Output the [X, Y] coordinate of the center of the cell containing the given text.  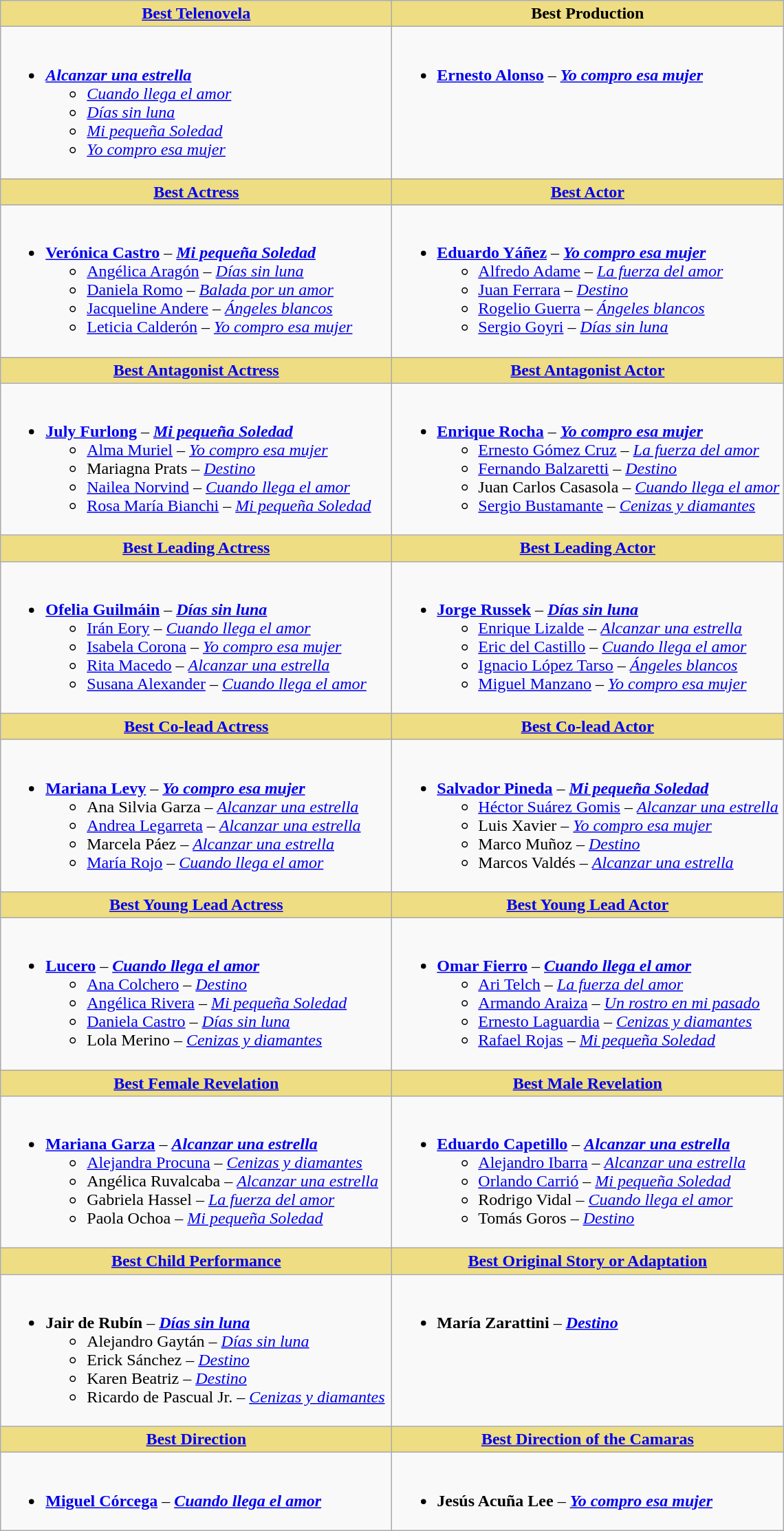
María Zarattini – Destino [587, 1351]
Best Co-lead Actress [197, 726]
Miguel Córcega – Cuando llega el amor [197, 1491]
Best Female Revelation [197, 1083]
Jesús Acuña Lee – Yo compro esa mujer [587, 1491]
Best Co-lead Actor [587, 726]
Best Direction of the Camaras [587, 1440]
Alcanzar una estrellaCuando llega el amorDías sin lunaMi pequeña SoledadYo compro esa mujer [197, 103]
Best Antagonist Actor [587, 370]
Best Leading Actor [587, 548]
Best Child Performance [197, 1261]
Best Young Lead Actress [197, 904]
Best Telenovela [197, 14]
Best Male Revelation [587, 1083]
Ernesto Alonso – Yo compro esa mujer [587, 103]
Best Actor [587, 192]
Best Production [587, 14]
Best Antagonist Actress [197, 370]
Best Leading Actress [197, 548]
Best Young Lead Actor [587, 904]
Best Actress [197, 192]
Best Original Story or Adaptation [587, 1261]
Best Direction [197, 1440]
